Provide the (x, y) coordinate of the cell's center where the given text is located.  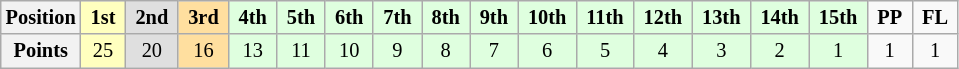
2 (779, 51)
10 (349, 51)
6th (349, 17)
8th (446, 17)
Points (41, 51)
11 (301, 51)
9th (494, 17)
5th (301, 17)
20 (152, 51)
3rd (203, 17)
25 (104, 51)
12th (663, 17)
7 (494, 51)
11th (604, 17)
PP (890, 17)
4th (253, 17)
7th (397, 17)
13 (253, 51)
8 (446, 51)
4 (663, 51)
3 (721, 51)
6 (547, 51)
14th (779, 17)
2nd (152, 17)
5 (604, 51)
Position (41, 17)
1st (104, 17)
9 (397, 51)
16 (203, 51)
13th (721, 17)
15th (838, 17)
FL (935, 17)
10th (547, 17)
